Scan for the cell matching the given text and deliver its (X, Y) coordinate at center. 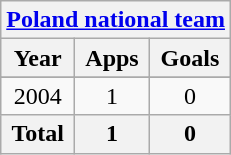
Poland national team (116, 20)
Apps (112, 58)
2004 (38, 96)
Year (38, 58)
Total (38, 134)
Goals (190, 58)
